Provide the [x, y] coordinate of the cell's center where the given text is located.  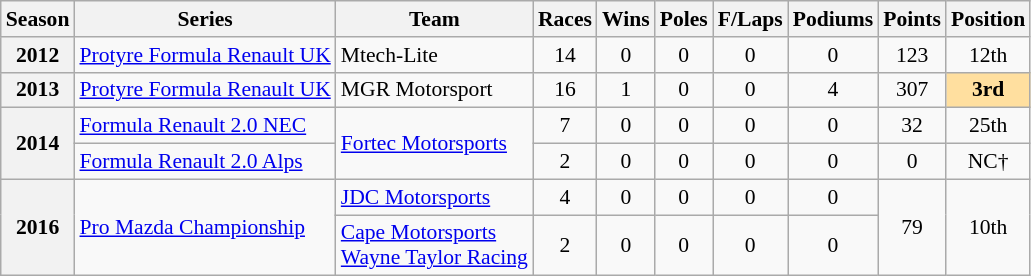
NC† [988, 162]
10th [988, 228]
2016 [38, 228]
Mtech-Lite [434, 55]
Position [988, 19]
Poles [684, 19]
Series [204, 19]
3rd [988, 90]
Fortec Motorsports [434, 144]
25th [988, 126]
12th [988, 55]
2013 [38, 90]
Cape Motorsports Wayne Taylor Racing [434, 246]
Pro Mazda Championship [204, 228]
7 [565, 126]
32 [912, 126]
307 [912, 90]
Races [565, 19]
Formula Renault 2.0 Alps [204, 162]
JDC Motorsports [434, 197]
Season [38, 19]
79 [912, 228]
Points [912, 19]
1 [626, 90]
MGR Motorsport [434, 90]
2014 [38, 144]
14 [565, 55]
123 [912, 55]
2012 [38, 55]
16 [565, 90]
Podiums [834, 19]
Formula Renault 2.0 NEC [204, 126]
Team [434, 19]
F/Laps [750, 19]
Wins [626, 19]
